Output the (x, y) coordinate of the center of the cell containing the given text.  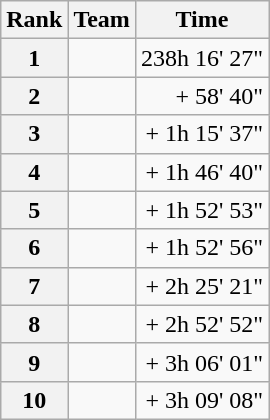
+ 1h 15' 37" (202, 134)
Team (102, 20)
Rank (34, 20)
7 (34, 286)
9 (34, 362)
10 (34, 400)
1 (34, 58)
4 (34, 172)
+ 2h 52' 52" (202, 324)
2 (34, 96)
+ 2h 25' 21" (202, 286)
+ 1h 46' 40" (202, 172)
+ 1h 52' 56" (202, 248)
+ 1h 52' 53" (202, 210)
5 (34, 210)
3 (34, 134)
Time (202, 20)
238h 16' 27" (202, 58)
6 (34, 248)
+ 58' 40" (202, 96)
+ 3h 09' 08" (202, 400)
+ 3h 06' 01" (202, 362)
8 (34, 324)
